Capture the cell that displays the provided text and extract its (x, y) central coordinate. 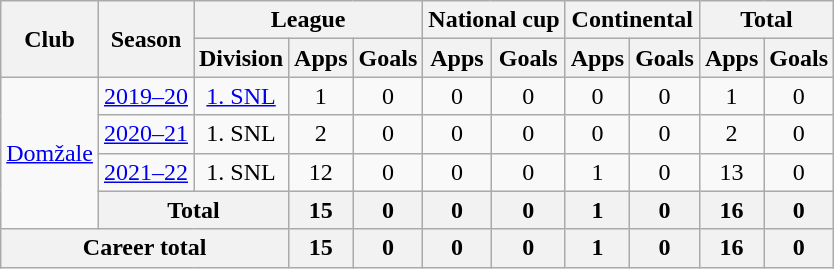
Club (50, 39)
2021–22 (146, 172)
12 (321, 172)
Domžale (50, 153)
Career total (145, 248)
Division (242, 58)
2019–20 (146, 96)
Season (146, 39)
National cup (494, 20)
2020–21 (146, 134)
13 (731, 172)
Continental (632, 20)
League (308, 20)
